Provide the (X, Y) coordinate of the cell's center where the given text is located.  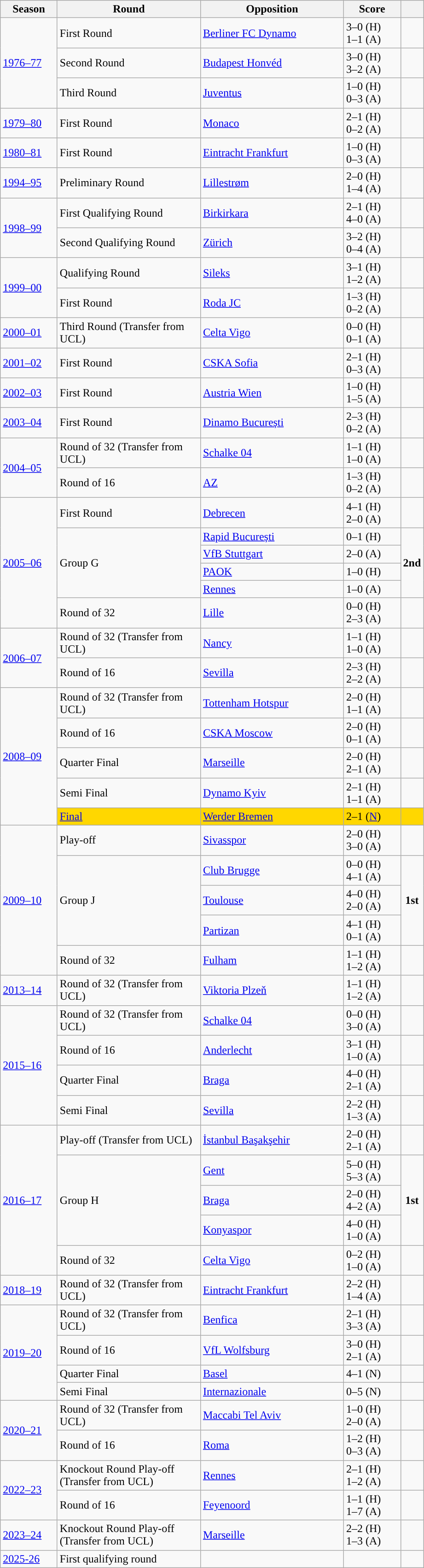
3–0 (H) 1–1 (A) (372, 33)
5–0 (H) 5–3 (A) (372, 1170)
Final (129, 817)
Roma (272, 1445)
Third Round (Transfer from UCL) (129, 333)
1–0 (H) 2–0 (A) (372, 1415)
1999–00 (29, 288)
Second Round (129, 63)
Tottenham Hotspur (272, 702)
2006–07 (29, 658)
3–0 (H) 3–2 (A) (372, 63)
Viktoria Plzeň (272, 990)
Roda JC (272, 302)
Basel (272, 1374)
2–1 (H) 4–0 (A) (372, 213)
2–1 (H) 0–3 (A) (372, 362)
2004–05 (29, 468)
Konyaspor (272, 1230)
Anderlecht (272, 1050)
2013–14 (29, 990)
0–5 (N) (372, 1391)
1–0 (A) (372, 589)
VfL Wolfsburg (272, 1350)
Play-off (Transfer from UCL) (129, 1140)
1–0 (H) (372, 572)
Feyenoord (272, 1505)
2–1 (H) 1–2 (A) (372, 1475)
2002–03 (29, 393)
Sileks (272, 273)
0–1 (H) (372, 536)
Fulham (272, 961)
Season (29, 9)
2–0 (A) (372, 554)
Rapid București (272, 536)
Zürich (272, 242)
4–1 (H) 2–0 (A) (372, 513)
Gent (272, 1170)
2nd (412, 563)
İstanbul Başakşehir (272, 1140)
Qualifying Round (129, 273)
2022–23 (29, 1490)
2001–02 (29, 362)
4–1 (H) 0–1 (A) (372, 930)
2–3 (H) 0–2 (A) (372, 423)
Third Round (129, 93)
0–2 (H) 1–0 (A) (372, 1260)
Dinamo București (272, 423)
Opposition (272, 9)
1979–80 (29, 123)
4–0 (H) 2–0 (A) (372, 901)
2020–21 (29, 1430)
Score (372, 9)
0–0 (H) 3–0 (A) (372, 1020)
2–2 (H) 1–4 (A) (372, 1291)
0–0 (H) 0–1 (A) (372, 333)
Partizan (272, 930)
4–0 (H) 2–1 (A) (372, 1080)
Round (129, 9)
2–0 (H) 4–2 (A) (372, 1200)
0–0 (H) 4–1 (A) (372, 870)
VfB Stuttgart (272, 554)
Benfica (272, 1320)
Monaco (272, 123)
CSKA Moscow (272, 733)
2019–20 (29, 1353)
1–2 (H) 0–3 (A) (372, 1445)
1976–77 (29, 63)
Birkirkara (272, 213)
2–0 (H) 0–1 (A) (372, 733)
1998–99 (29, 228)
Lille (272, 613)
2000–01 (29, 333)
Lillestrøm (272, 183)
2–0 (H) 1–1 (A) (372, 702)
Juventus (272, 93)
2–1 (H) 0–2 (A) (372, 123)
Group H (129, 1200)
Austria Wien (272, 393)
Internazionale (272, 1391)
2–1 (N) (372, 817)
2–1 (H) 1–1 (A) (372, 793)
4–0 (H) 1–0 (A) (372, 1230)
PAOK (272, 572)
1980–81 (29, 153)
1994–95 (29, 183)
Play-off (129, 841)
Debrecen (272, 513)
2–1 (H) 3–3 (A) (372, 1320)
Group G (129, 563)
0–0 (H) 2–3 (A) (372, 613)
Preliminary Round (129, 183)
1–1 (H) 1–7 (A) (372, 1505)
Budapest Honvéd (272, 63)
2003–04 (29, 423)
3–1 (H) 1–2 (A) (372, 273)
2005–06 (29, 563)
Dynamo Kyiv (272, 793)
2–3 (H) 2–2 (A) (372, 673)
2018–19 (29, 1291)
AZ (272, 483)
2025-26 (29, 1559)
Maccabi Tel Aviv (272, 1415)
First Qualifying Round (129, 213)
CSKA Sofia (272, 362)
Sivasspor (272, 841)
Group J (129, 901)
Berliner FC Dynamo (272, 33)
3–1 (H) 1–0 (A) (372, 1050)
First qualifying round (129, 1559)
Second Qualifying Round (129, 242)
2015–16 (29, 1065)
2009–10 (29, 901)
2–0 (H) 3–0 (A) (372, 841)
1–0 (H) 1–5 (A) (372, 393)
Werder Bremen (272, 817)
Toulouse (272, 901)
2008–09 (29, 756)
3–2 (H) 0–4 (A) (372, 242)
Nancy (272, 643)
3–0 (H) 2–1 (A) (372, 1350)
4–1 (N) (372, 1374)
2016–17 (29, 1200)
2–0 (H) 1–4 (A) (372, 183)
Club Brugge (272, 870)
2023–24 (29, 1535)
